Detect which cell encompasses the target text, then output its (x, y) center coordinate. 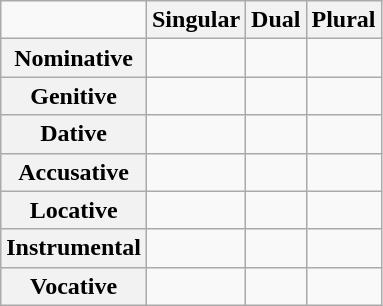
Plural (344, 20)
Dual (276, 20)
Genitive (74, 96)
Accusative (74, 172)
Nominative (74, 58)
Locative (74, 210)
Vocative (74, 286)
Instrumental (74, 248)
Singular (196, 20)
Dative (74, 134)
